Capture the cell that displays the provided text and extract its (x, y) central coordinate. 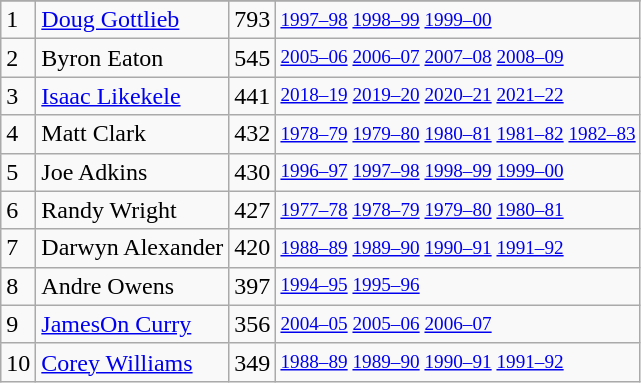
2004–05 2005–06 2006–07 (458, 324)
JamesOn Curry (132, 324)
349 (252, 362)
1997–98 1998–99 1999–00 (458, 20)
1978–79 1979–80 1980–81 1981–82 1982–83 (458, 134)
Joe Adkins (132, 172)
793 (252, 20)
9 (18, 324)
10 (18, 362)
2005–06 2006–07 2007–08 2008–09 (458, 58)
420 (252, 248)
Doug Gottlieb (132, 20)
Corey Williams (132, 362)
6 (18, 210)
432 (252, 134)
356 (252, 324)
8 (18, 286)
Byron Eaton (132, 58)
5 (18, 172)
2018–19 2019–20 2020–21 2021–22 (458, 96)
1977–78 1978–79 1979–80 1980–81 (458, 210)
Isaac Likekele (132, 96)
430 (252, 172)
3 (18, 96)
Matt Clark (132, 134)
Randy Wright (132, 210)
441 (252, 96)
1 (18, 20)
Andre Owens (132, 286)
397 (252, 286)
545 (252, 58)
4 (18, 134)
1994–95 1995–96 (458, 286)
1996–97 1997–98 1998–99 1999–00 (458, 172)
7 (18, 248)
2 (18, 58)
427 (252, 210)
Darwyn Alexander (132, 248)
